Detect which cell encompasses the target text, then output its (X, Y) center coordinate. 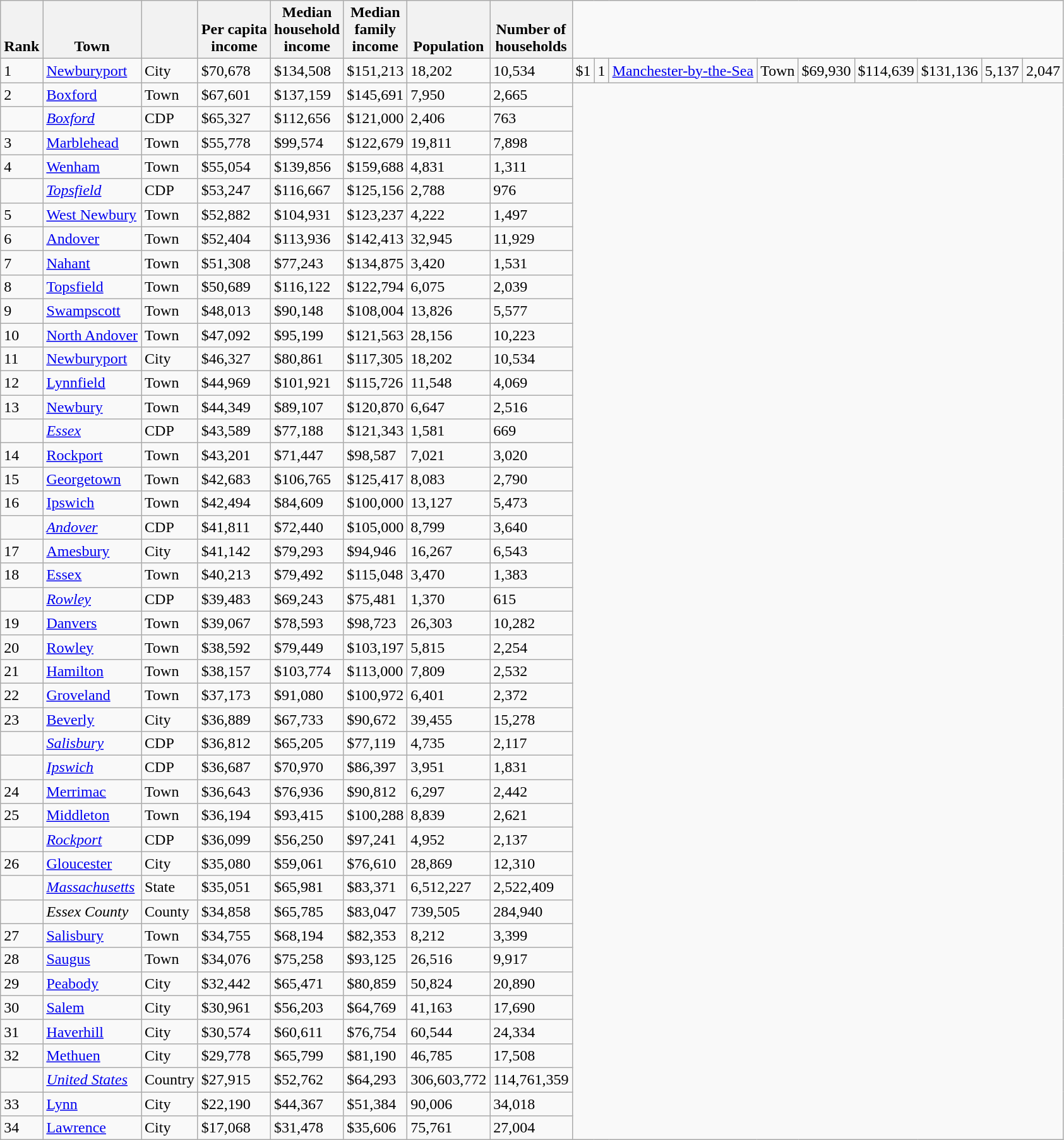
2,047 (1043, 71)
$100,288 (375, 816)
$32,442 (234, 983)
1,383 (531, 575)
2,532 (531, 671)
19 (21, 623)
$105,000 (375, 527)
$35,080 (234, 864)
Beverly (92, 719)
4,831 (448, 167)
$125,156 (375, 191)
Gloucester (92, 864)
$36,812 (234, 744)
$65,785 (307, 911)
2,522,409 (531, 888)
$115,048 (375, 575)
$75,258 (307, 959)
2,137 (531, 840)
North Andover (92, 335)
3 (21, 143)
$30,574 (234, 1031)
5,137 (1001, 71)
$100,972 (375, 695)
$106,765 (307, 479)
$98,723 (375, 623)
$44,349 (234, 407)
$31,478 (307, 1128)
7,809 (448, 671)
$98,587 (375, 455)
6,543 (531, 551)
27,004 (531, 1128)
20,890 (531, 983)
Merrimac (92, 792)
$52,404 (234, 239)
$103,774 (307, 671)
$80,861 (307, 359)
90,006 (448, 1104)
$30,961 (234, 1007)
Rank (21, 30)
3,470 (448, 575)
$60,611 (307, 1031)
$123,237 (375, 215)
3,399 (531, 935)
5,577 (531, 311)
46,785 (448, 1055)
4 (21, 167)
2,117 (531, 744)
$84,609 (307, 503)
Amesbury (92, 551)
$47,092 (234, 335)
1,497 (531, 215)
Middleton (92, 816)
$53,247 (234, 191)
25 (21, 816)
$90,672 (375, 719)
$86,397 (375, 768)
$43,201 (234, 455)
$79,492 (307, 575)
Marblehead (92, 143)
28,869 (448, 864)
26,303 (448, 623)
32,945 (448, 239)
9,917 (531, 959)
$122,794 (375, 287)
23 (21, 719)
Nahant (92, 263)
$103,197 (375, 647)
Peabody (92, 983)
$40,213 (234, 575)
$52,762 (307, 1079)
Number ofhouseholds (531, 30)
22 (21, 695)
$115,726 (375, 383)
$35,051 (234, 888)
$75,481 (375, 599)
$93,125 (375, 959)
8 (21, 287)
6,297 (448, 792)
$121,000 (375, 119)
24,334 (531, 1031)
$34,076 (234, 959)
$55,054 (234, 167)
39,455 (448, 719)
$120,870 (375, 407)
$56,250 (307, 840)
United States (92, 1079)
8,212 (448, 935)
2,665 (531, 95)
17 (21, 551)
$117,305 (375, 359)
12,310 (531, 864)
6 (21, 239)
2,621 (531, 816)
Medianfamilyincome (375, 30)
$39,067 (234, 623)
Swampscott (92, 311)
16 (21, 503)
$65,799 (307, 1055)
50,824 (448, 983)
$77,119 (375, 744)
$56,203 (307, 1007)
$121,563 (375, 335)
114,761,359 (531, 1079)
$27,915 (234, 1079)
41,163 (448, 1007)
$37,173 (234, 695)
State (170, 888)
$76,754 (375, 1031)
12 (21, 383)
1,311 (531, 167)
5,815 (448, 647)
20 (21, 647)
$44,969 (234, 383)
976 (531, 191)
4,222 (448, 215)
Haverhill (92, 1031)
$65,205 (307, 744)
$90,812 (375, 792)
13,127 (448, 503)
$48,013 (234, 311)
4,952 (448, 840)
9 (21, 311)
$79,293 (307, 551)
$69,930 (826, 71)
$125,417 (375, 479)
West Newbury (92, 215)
$104,931 (307, 215)
6,512,227 (448, 888)
$97,241 (375, 840)
$38,157 (234, 671)
284,940 (531, 911)
27 (21, 935)
$78,593 (307, 623)
$93,415 (307, 816)
8,839 (448, 816)
10,223 (531, 335)
$35,606 (375, 1128)
$70,970 (307, 768)
$81,190 (375, 1055)
Saugus (92, 959)
$137,159 (307, 95)
Groveland (92, 695)
Salem (92, 1007)
$36,194 (234, 816)
$95,199 (307, 335)
6,647 (448, 407)
$65,471 (307, 983)
$59,061 (307, 864)
306,603,772 (448, 1079)
$116,122 (307, 287)
763 (531, 119)
$43,589 (234, 431)
10 (21, 335)
$65,327 (234, 119)
$122,679 (375, 143)
4,735 (448, 744)
11,929 (531, 239)
14 (21, 455)
11 (21, 359)
Hamilton (92, 671)
21 (21, 671)
$70,678 (234, 71)
$90,148 (307, 311)
18 (21, 575)
$34,755 (234, 935)
$83,047 (375, 911)
28 (21, 959)
$142,413 (375, 239)
30 (21, 1007)
$134,875 (375, 263)
Lynnfield (92, 383)
6,401 (448, 695)
$1 (583, 71)
$71,447 (307, 455)
$69,243 (307, 599)
1,581 (448, 431)
$139,856 (307, 167)
13 (21, 407)
$91,080 (307, 695)
$72,440 (307, 527)
$151,213 (375, 71)
7,898 (531, 143)
2,788 (448, 191)
2,790 (531, 479)
$64,293 (375, 1079)
16,267 (448, 551)
Lynn (92, 1104)
$22,190 (234, 1104)
$99,574 (307, 143)
2,254 (531, 647)
$55,778 (234, 143)
$41,142 (234, 551)
$42,683 (234, 479)
2 (21, 95)
24 (21, 792)
$76,936 (307, 792)
10,282 (531, 623)
739,505 (448, 911)
615 (531, 599)
Population (448, 30)
$46,327 (234, 359)
17,508 (531, 1055)
$50,689 (234, 287)
5 (21, 215)
32 (21, 1055)
$34,858 (234, 911)
$83,371 (375, 888)
75,761 (448, 1128)
2,406 (448, 119)
$77,188 (307, 431)
$80,859 (375, 983)
1,531 (531, 263)
Manchester-by-the-Sea (683, 71)
$113,000 (375, 671)
$42,494 (234, 503)
2,039 (531, 287)
$79,449 (307, 647)
28,156 (448, 335)
1,831 (531, 768)
669 (531, 431)
$145,691 (375, 95)
26,516 (448, 959)
Country (170, 1079)
Essex County (92, 911)
$36,687 (234, 768)
$29,778 (234, 1055)
34 (21, 1128)
$131,136 (950, 71)
6,075 (448, 287)
5,473 (531, 503)
$67,733 (307, 719)
$94,946 (375, 551)
$65,981 (307, 888)
$51,384 (375, 1104)
$89,107 (307, 407)
Lawrence (92, 1128)
26 (21, 864)
29 (21, 983)
7,021 (448, 455)
$82,353 (375, 935)
4,069 (531, 383)
$76,610 (375, 864)
$108,004 (375, 311)
$64,769 (375, 1007)
$36,643 (234, 792)
Danvers (92, 623)
33 (21, 1104)
$52,882 (234, 215)
3,020 (531, 455)
$36,889 (234, 719)
$67,601 (234, 95)
11,548 (448, 383)
2,372 (531, 695)
1,370 (448, 599)
$100,000 (375, 503)
$39,483 (234, 599)
13,826 (448, 311)
8,799 (448, 527)
17,690 (531, 1007)
$114,639 (886, 71)
County (170, 911)
Per capitaincome (234, 30)
15 (21, 479)
2,442 (531, 792)
$68,194 (307, 935)
60,544 (448, 1031)
Newbury (92, 407)
$113,936 (307, 239)
Massachusetts (92, 888)
Georgetown (92, 479)
$77,243 (307, 263)
8,083 (448, 479)
7 (21, 263)
15,278 (531, 719)
3,640 (531, 527)
$112,656 (307, 119)
$134,508 (307, 71)
$159,688 (375, 167)
Methuen (92, 1055)
2,516 (531, 407)
$121,343 (375, 431)
$51,308 (234, 263)
$36,099 (234, 840)
Medianhouseholdincome (307, 30)
19,811 (448, 143)
$101,921 (307, 383)
$44,367 (307, 1104)
Wenham (92, 167)
31 (21, 1031)
$17,068 (234, 1128)
3,951 (448, 768)
$41,811 (234, 527)
$116,667 (307, 191)
34,018 (531, 1104)
7,950 (448, 95)
$38,592 (234, 647)
3,420 (448, 263)
